Output the [X, Y] coordinate of the center of the cell containing the given text.  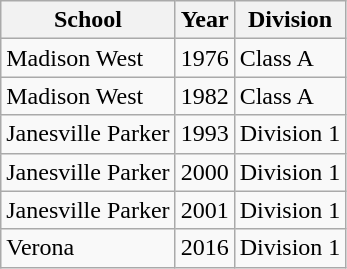
2016 [204, 248]
2001 [204, 210]
Verona [88, 248]
Year [204, 20]
2000 [204, 172]
1976 [204, 58]
1982 [204, 96]
1993 [204, 134]
School [88, 20]
Division [290, 20]
